Search for the cell housing the specified text and yield its [x, y] center coordinate. 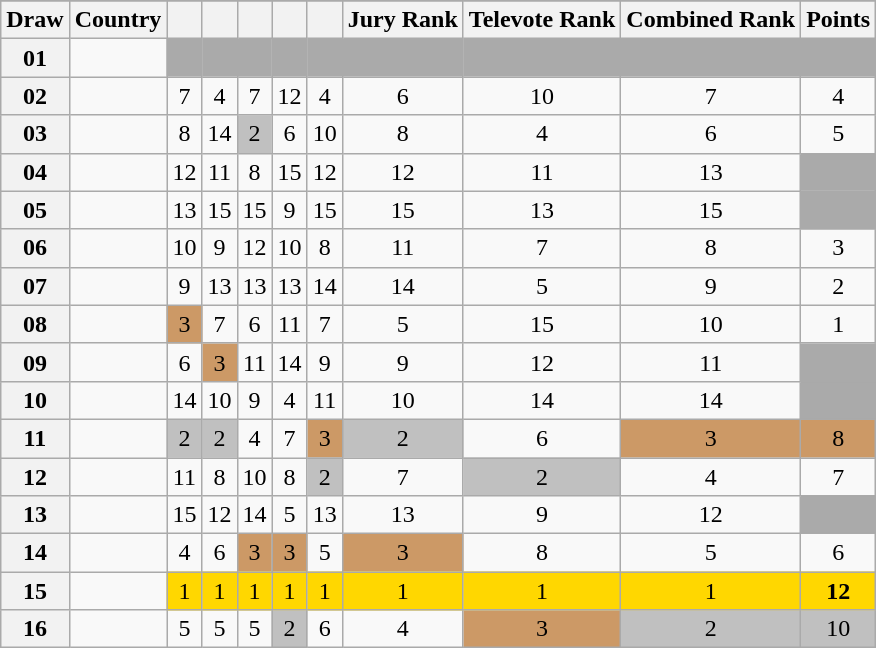
01 [35, 58]
Combined Rank [711, 20]
Country [118, 20]
Jury Rank [402, 20]
Points [838, 20]
05 [35, 210]
Draw [35, 20]
02 [35, 96]
16 [35, 629]
03 [35, 134]
04 [35, 172]
Televote Rank [542, 20]
06 [35, 248]
07 [35, 286]
09 [35, 362]
08 [35, 324]
